Scan for the cell matching the given text and deliver its [X, Y] coordinate at center. 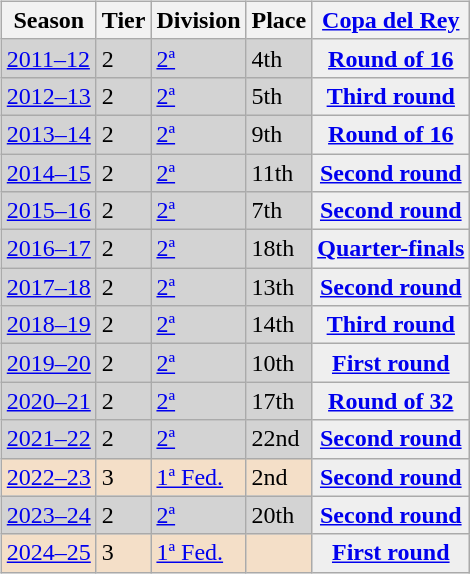
2nd [279, 477]
10th [279, 363]
4th [279, 58]
5th [279, 96]
2022–23 [48, 477]
Tier [124, 20]
2018–19 [48, 325]
2023–24 [48, 515]
Round of 32 [391, 401]
2016–17 [48, 249]
2024–25 [48, 553]
7th [279, 211]
Quarter-finals [391, 249]
11th [279, 173]
2012–13 [48, 96]
20th [279, 515]
13th [279, 287]
2013–14 [48, 134]
2020–21 [48, 401]
2011–12 [48, 58]
Place [279, 20]
14th [279, 325]
22nd [279, 439]
9th [279, 134]
2014–15 [48, 173]
18th [279, 249]
2019–20 [48, 363]
2021–22 [48, 439]
Copa del Rey [391, 20]
2017–18 [48, 287]
2015–16 [48, 211]
Season [48, 20]
Division [198, 20]
17th [279, 401]
